Return the (x, y) coordinate for the center point of the cell that contains the specified text.  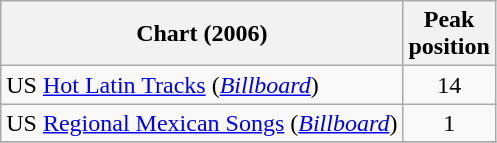
US Hot Latin Tracks (Billboard) (202, 85)
1 (449, 123)
US Regional Mexican Songs (Billboard) (202, 123)
14 (449, 85)
Peakposition (449, 34)
Chart (2006) (202, 34)
